Find where the given text appears and provide that cell's center as [x, y] coordinate. 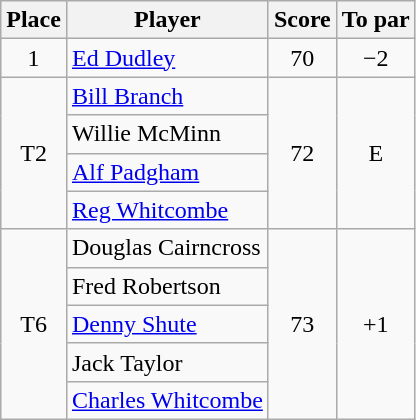
Place [34, 20]
1 [34, 58]
T2 [34, 153]
Charles Whitcombe [167, 400]
72 [302, 153]
Douglas Cairncross [167, 248]
Fred Robertson [167, 286]
73 [302, 324]
Denny Shute [167, 324]
Player [167, 20]
Score [302, 20]
Ed Dudley [167, 58]
−2 [376, 58]
Jack Taylor [167, 362]
T6 [34, 324]
To par [376, 20]
E [376, 153]
Alf Padgham [167, 172]
Bill Branch [167, 96]
70 [302, 58]
+1 [376, 324]
Reg Whitcombe [167, 210]
Willie McMinn [167, 134]
